Search for the cell housing the specified text and yield its (X, Y) center coordinate. 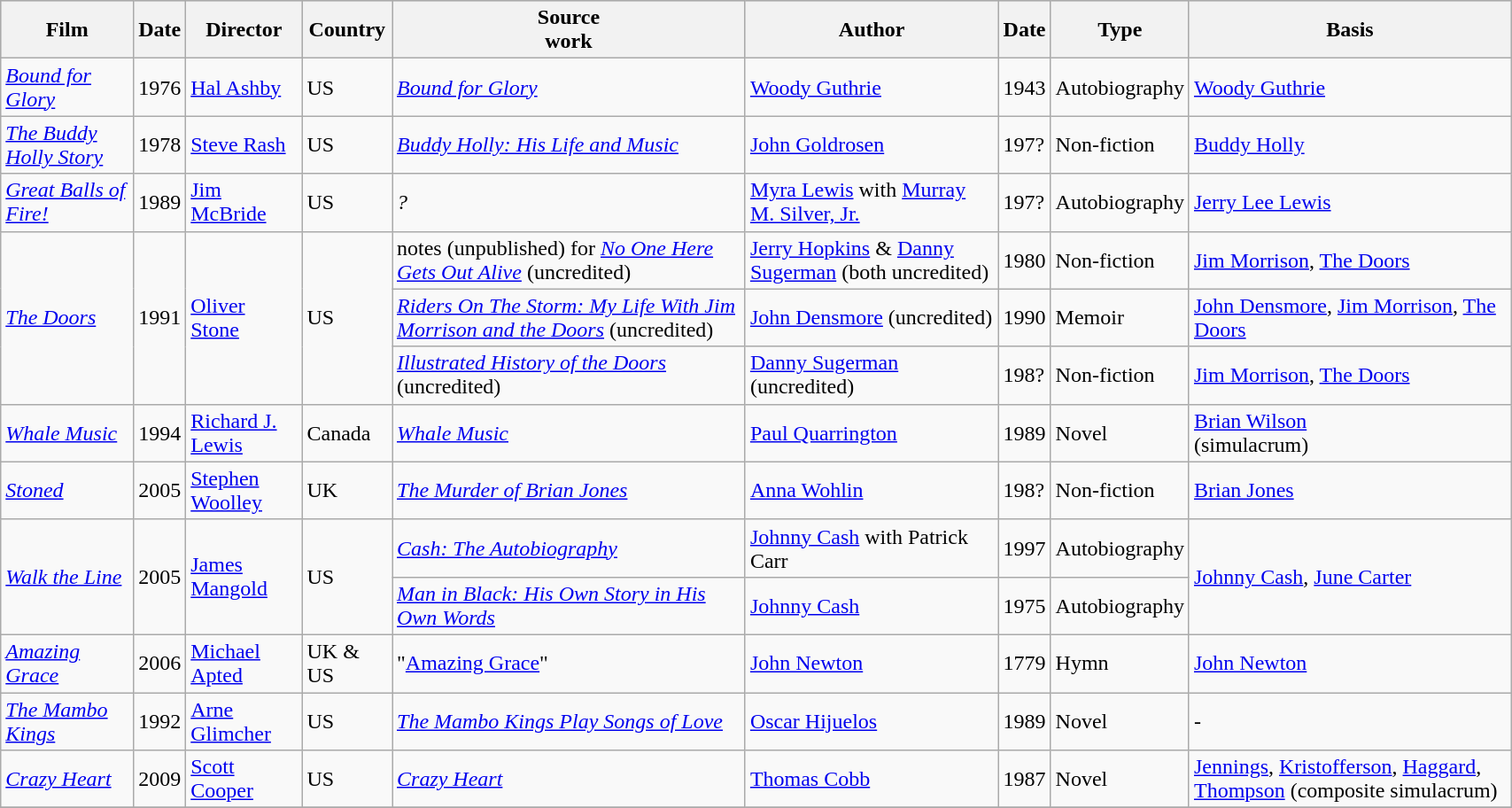
Buddy Holly (1350, 145)
The Mambo Kings Play Songs of Love (569, 721)
1976 (159, 87)
Oscar Hijuelos (872, 721)
Jerry Lee Lewis (1350, 202)
Thomas Cobb (872, 780)
Walk the Line (67, 577)
Country (347, 30)
Brian Wilson(simulacrum) (1350, 432)
1997 (1024, 548)
Illustrated History of the Doors (uncredited) (569, 376)
notes (unpublished) for No One Here Gets Out Alive (uncredited) (569, 260)
Brian Jones (1350, 491)
Myra Lewis with Murray M. Silver, Jr. (872, 202)
Memoir (1120, 317)
Scott Cooper (244, 780)
Arne Glimcher (244, 721)
John Goldrosen (872, 145)
1991 (159, 317)
Johnny Cash with Patrick Carr (872, 548)
1994 (159, 432)
Type (1120, 30)
Richard J. Lewis (244, 432)
Sourcework (569, 30)
Jim McBride (244, 202)
1992 (159, 721)
Johnny Cash, June Carter (1350, 577)
Man in Black: His Own Story in His Own Words (569, 606)
Hymn (1120, 663)
James Mangold (244, 577)
UK (347, 491)
Author (872, 30)
The Murder of Brian Jones (569, 491)
1943 (1024, 87)
Stephen Woolley (244, 491)
1779 (1024, 663)
Director (244, 30)
The Mambo Kings (67, 721)
1975 (1024, 606)
Riders On The Storm: My Life With Jim Morrison and the Doors (uncredited) (569, 317)
2009 (159, 780)
Hal Ashby (244, 87)
UK & US (347, 663)
The Doors (67, 317)
"Amazing Grace" (569, 663)
1987 (1024, 780)
- (1350, 721)
Michael Apted (244, 663)
Oliver Stone (244, 317)
Stoned (67, 491)
Basis (1350, 30)
Danny Sugerman (uncredited) (872, 376)
1990 (1024, 317)
Paul Quarrington (872, 432)
Great Balls of Fire! (67, 202)
1978 (159, 145)
Anna Wohlin (872, 491)
Canada (347, 432)
John Densmore, Jim Morrison, The Doors (1350, 317)
The Buddy Holly Story (67, 145)
Film (67, 30)
Johnny Cash (872, 606)
Buddy Holly: His Life and Music (569, 145)
2006 (159, 663)
? (569, 202)
Amazing Grace (67, 663)
1980 (1024, 260)
John Densmore (uncredited) (872, 317)
Jennings, Kristofferson, Haggard, Thompson (composite simulacrum) (1350, 780)
Cash: The Autobiography (569, 548)
Steve Rash (244, 145)
Jerry Hopkins & Danny Sugerman (both uncredited) (872, 260)
